Find where the given text appears and provide that cell's center as [x, y] coordinate. 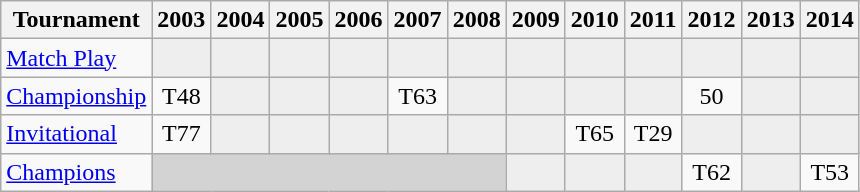
T63 [418, 96]
2007 [418, 20]
2006 [358, 20]
2005 [300, 20]
T48 [182, 96]
Champions [76, 172]
T65 [594, 134]
T53 [830, 172]
2013 [770, 20]
2014 [830, 20]
Championship [76, 96]
2004 [240, 20]
T62 [712, 172]
2009 [536, 20]
2008 [476, 20]
2012 [712, 20]
2003 [182, 20]
Match Play [76, 58]
2010 [594, 20]
2011 [653, 20]
50 [712, 96]
T29 [653, 134]
Invitational [76, 134]
T77 [182, 134]
Tournament [76, 20]
